Locate the cell with the specified text and output its (x, y) center coordinate. 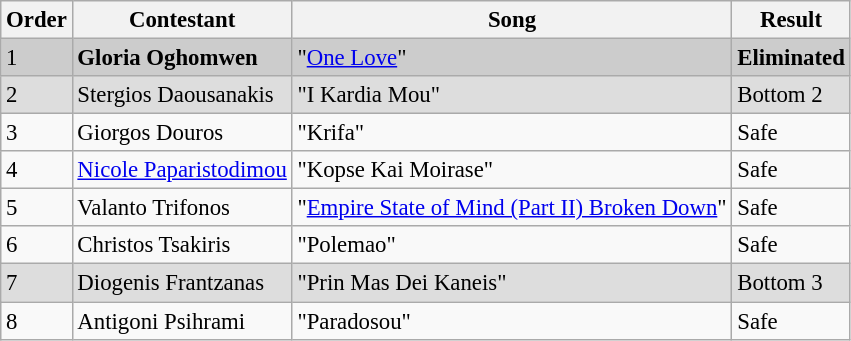
Eliminated (791, 58)
Bottom 3 (791, 283)
"Empire State of Mind (Part II) Broken Down" (512, 208)
Christos Tsakiris (182, 245)
"Paradosou" (512, 321)
Result (791, 20)
Nicole Paparistodimou (182, 170)
Order (36, 20)
Gloria Oghomwen (182, 58)
"I Kardia Mou" (512, 95)
Diogenis Frantzanas (182, 283)
1 (36, 58)
Giorgos Douros (182, 133)
"Prin Mas Dei Kaneis" (512, 283)
5 (36, 208)
"One Love" (512, 58)
Contestant (182, 20)
7 (36, 283)
"Krifa" (512, 133)
8 (36, 321)
3 (36, 133)
Stergios Daousanakis (182, 95)
6 (36, 245)
2 (36, 95)
Song (512, 20)
Antigoni Psihrami (182, 321)
Valanto Trifonos (182, 208)
"Polemao" (512, 245)
"Kopse Kai Moirase" (512, 170)
Bottom 2 (791, 95)
4 (36, 170)
